Determine the (x, y) coordinate at the center of the cell enclosing the given text.  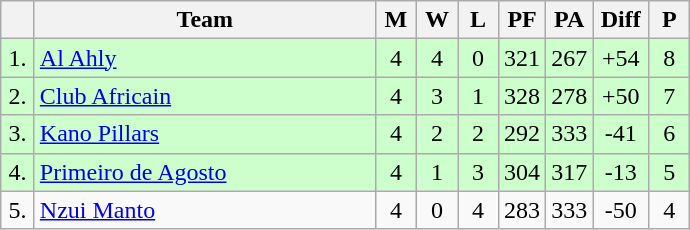
M (396, 20)
292 (522, 134)
4. (18, 172)
283 (522, 210)
278 (570, 96)
Nzui Manto (204, 210)
321 (522, 58)
-50 (621, 210)
267 (570, 58)
-13 (621, 172)
-41 (621, 134)
Al Ahly (204, 58)
7 (670, 96)
Kano Pillars (204, 134)
317 (570, 172)
PF (522, 20)
8 (670, 58)
5. (18, 210)
2. (18, 96)
W (436, 20)
Primeiro de Agosto (204, 172)
PA (570, 20)
3. (18, 134)
+50 (621, 96)
+54 (621, 58)
6 (670, 134)
P (670, 20)
5 (670, 172)
Team (204, 20)
Diff (621, 20)
304 (522, 172)
1. (18, 58)
328 (522, 96)
Club Africain (204, 96)
L (478, 20)
